Extract the (x, y) coordinate from the center of the cell holding the provided text.  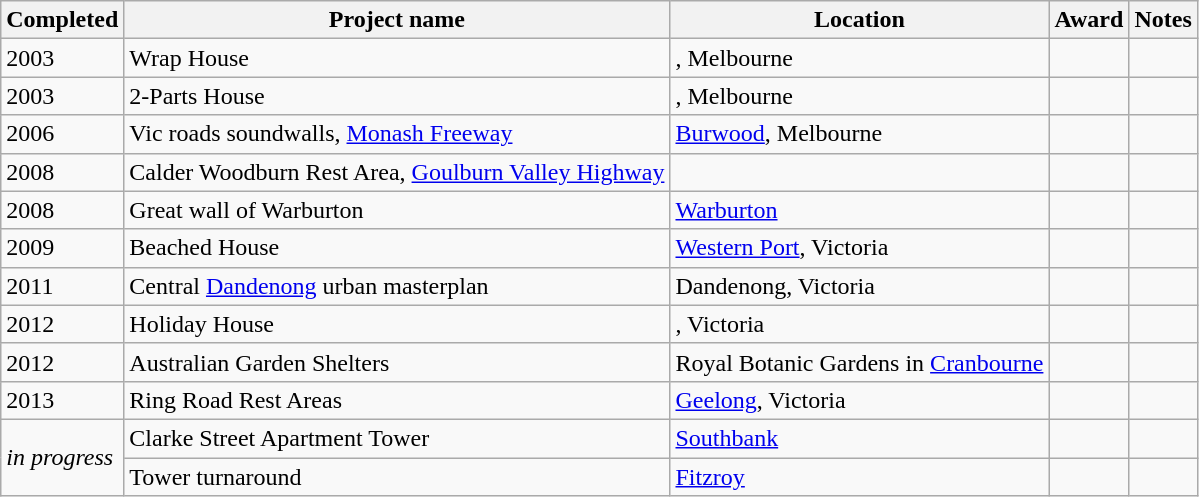
Holiday House (397, 324)
Calder Woodburn Rest Area, Goulburn Valley Highway (397, 172)
Beached House (397, 248)
Great wall of Warburton (397, 210)
Western Port, Victoria (860, 248)
2006 (62, 134)
Clarke Street Apartment Tower (397, 438)
Project name (397, 20)
Wrap House (397, 58)
2-Parts House (397, 96)
Geelong, Victoria (860, 400)
2013 (62, 400)
in progress (62, 457)
Warburton (860, 210)
Royal Botanic Gardens in Cranbourne (860, 362)
Ring Road Rest Areas (397, 400)
Southbank (860, 438)
, Victoria (860, 324)
Dandenong, Victoria (860, 286)
Australian Garden Shelters (397, 362)
Fitzroy (860, 477)
2009 (62, 248)
Award (1089, 20)
Location (860, 20)
2011 (62, 286)
Tower turnaround (397, 477)
Notes (1163, 20)
Completed (62, 20)
Central Dandenong urban masterplan (397, 286)
Vic roads soundwalls, Monash Freeway (397, 134)
Burwood, Melbourne (860, 134)
